Locate the cell with the specified text and output its [X, Y] center coordinate. 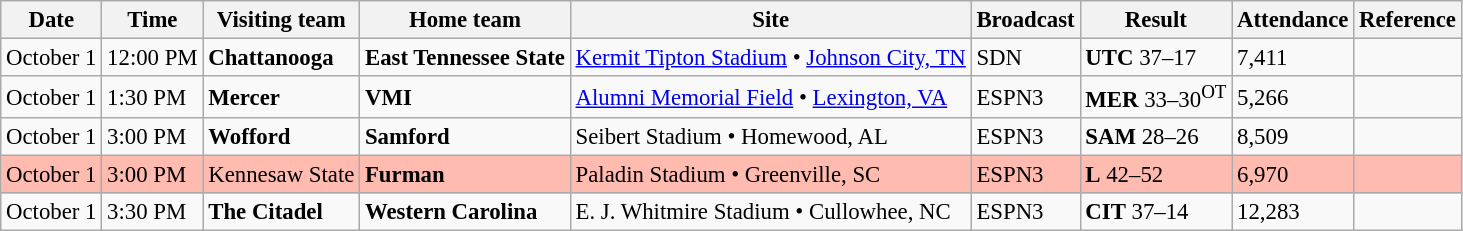
Furman [466, 175]
Chattanooga [282, 58]
Kennesaw State [282, 175]
Mercer [282, 97]
1:30 PM [152, 97]
12:00 PM [152, 58]
7,411 [1293, 58]
UTC 37–17 [1156, 58]
Seibert Stadium • Homewood, AL [770, 137]
Broadcast [1026, 20]
VMI [466, 97]
Home team [466, 20]
Alumni Memorial Field • Lexington, VA [770, 97]
Wofford [282, 137]
MER 33–30OT [1156, 97]
Samford [466, 137]
Kermit Tipton Stadium • Johnson City, TN [770, 58]
Time [152, 20]
L 42–52 [1156, 175]
Date [52, 20]
East Tennessee State [466, 58]
8,509 [1293, 137]
SAM 28–26 [1156, 137]
Result [1156, 20]
Reference [1408, 20]
Paladin Stadium • Greenville, SC [770, 175]
Attendance [1293, 20]
6,970 [1293, 175]
Site [770, 20]
Visiting team [282, 20]
5,266 [1293, 97]
SDN [1026, 58]
